Output the (x, y) coordinate of the center of the cell containing the given text.  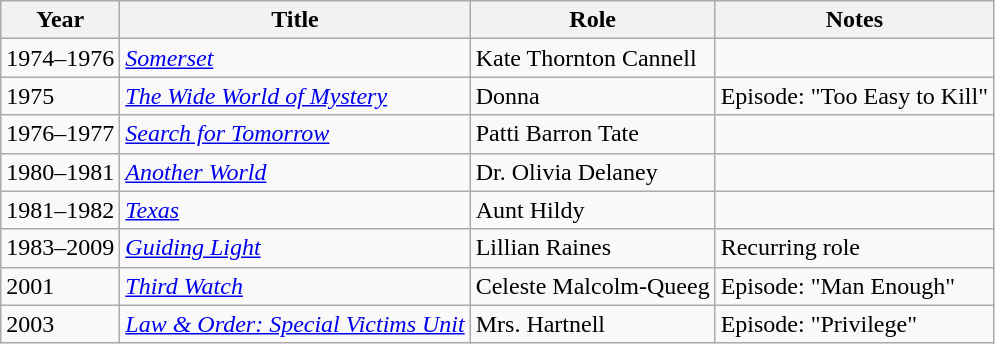
Title (295, 20)
Celeste Malcolm-Queeg (592, 286)
2003 (60, 324)
Search for Tomorrow (295, 134)
Episode: "Privilege" (854, 324)
The Wide World of Mystery (295, 96)
Recurring role (854, 248)
Role (592, 20)
Notes (854, 20)
Year (60, 20)
Guiding Light (295, 248)
1980–1981 (60, 172)
1983–2009 (60, 248)
1974–1976 (60, 58)
Episode: "Man Enough" (854, 286)
Somerset (295, 58)
Mrs. Hartnell (592, 324)
Aunt Hildy (592, 210)
Patti Barron Tate (592, 134)
1976–1977 (60, 134)
Third Watch (295, 286)
Episode: "Too Easy to Kill" (854, 96)
Kate Thornton Cannell (592, 58)
Texas (295, 210)
Dr. Olivia Delaney (592, 172)
Another World (295, 172)
1981–1982 (60, 210)
2001 (60, 286)
Law & Order: Special Victims Unit (295, 324)
Donna (592, 96)
Lillian Raines (592, 248)
1975 (60, 96)
